Return [X, Y] of the center of cell containing provided text 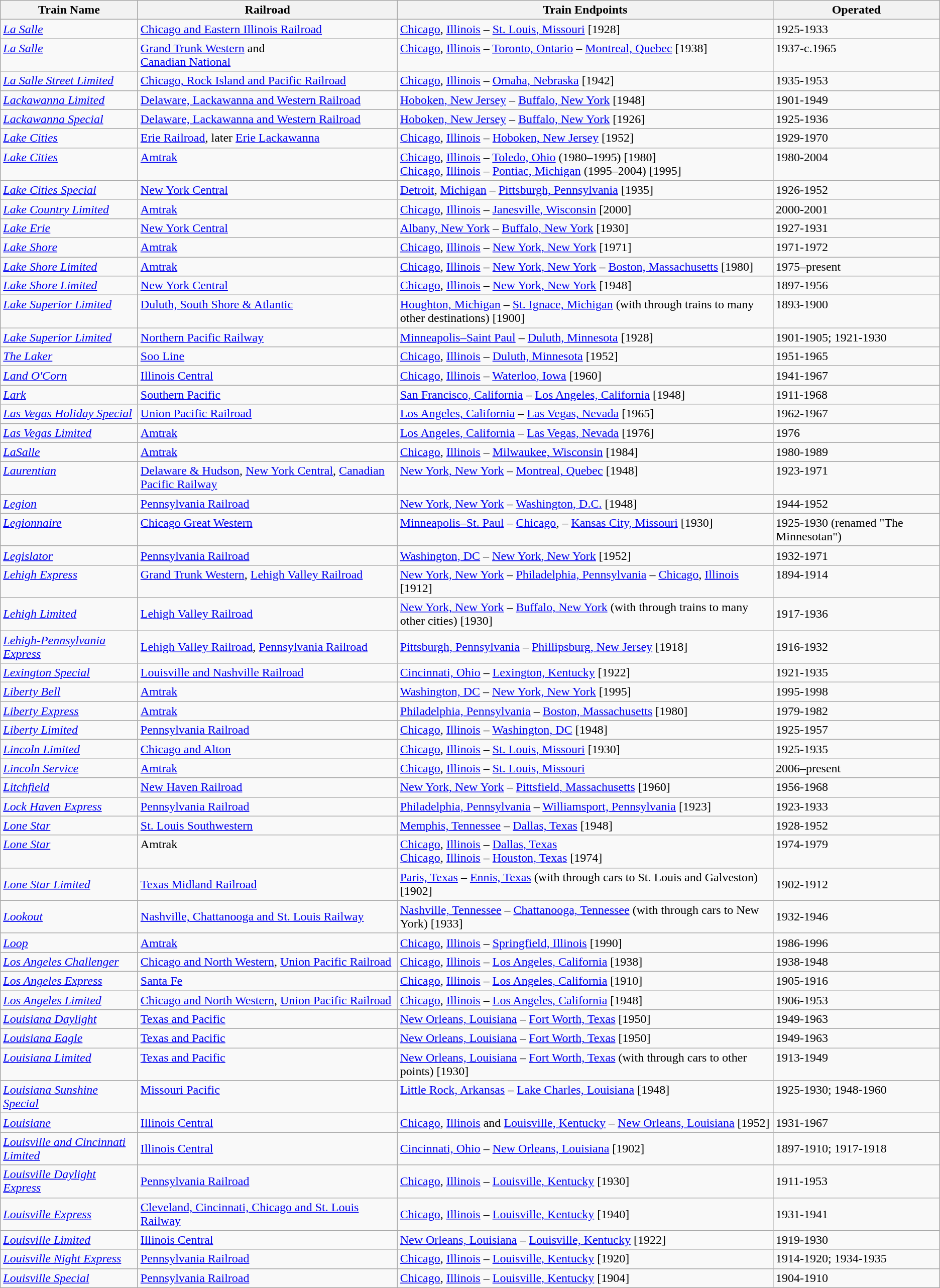
Chicago, Illinois – New York, New York [1971] [585, 247]
Duluth, South Shore & Atlantic [267, 311]
1911-1953 [856, 1181]
Los Angeles Express [69, 981]
Lackawanna Special [69, 119]
1925-1936 [856, 119]
Lehigh Valley Railroad, Pennsylvania Railroad [267, 647]
Hoboken, New Jersey – Buffalo, New York [1948] [585, 100]
1941-1967 [856, 376]
1923-1933 [856, 806]
Philadelphia, Pennsylvania – Williamsport, Pennsylvania [1923] [585, 806]
Washington, DC – New York, New York [1952] [585, 555]
Lehigh Express [69, 581]
Little Rock, Arkansas – Lake Charles, Louisiana [1948] [585, 1097]
Litchfield [69, 787]
Union Pacific Railroad [267, 414]
1951-1965 [856, 357]
Lehigh-Pennsylvania Express [69, 647]
Legionnaire [69, 529]
Louisville Night Express [69, 1259]
Chicago, Illinois – St. Louis, Missouri [585, 768]
Lake Cities Special [69, 190]
Louisville and Nashville Railroad [267, 673]
Philadelphia, Pennsylvania – Boston, Massachusetts [1980] [585, 711]
1904-1910 [856, 1278]
Chicago, Illinois – Washington, DC [1948] [585, 730]
Train Endpoints [585, 10]
Louisville and Cincinnati Limited [69, 1149]
1962-1967 [856, 414]
Lark [69, 395]
Chicago, Illinois – Hoboken, New Jersey [1952] [585, 138]
Louisville Express [69, 1214]
Lookout [69, 917]
The Laker [69, 357]
Chicago Great Western [267, 529]
Chicago, Illinois – Louisville, Kentucky [1930] [585, 1181]
Louisiana Daylight [69, 1019]
1925-1957 [856, 730]
Grand Trunk Western and Canadian National [267, 55]
Chicago, Illinois and Louisville, Kentucky – New Orleans, Louisiana [1952] [585, 1123]
Paris, Texas – Ennis, Texas (with through cars to St. Louis and Galveston) [1902] [585, 884]
Cleveland, Cincinnati, Chicago and St. Louis Railway [267, 1214]
Chicago, Illinois – Waterloo, Iowa [1960] [585, 376]
Los Angeles, California – Las Vegas, Nevada [1965] [585, 414]
Washington, DC – New York, New York [1995] [585, 692]
LaSalle [69, 452]
New Orleans, Louisiana – Fort Worth, Texas (with through cars to other points) [1930] [585, 1065]
Louisville Daylight Express [69, 1181]
New York, New York – Washington, D.C. [1948] [585, 504]
Los Angeles, California – Las Vegas, Nevada [1976] [585, 433]
1906-1953 [856, 1000]
1975–present [856, 267]
Chicago, Illinois – Louisville, Kentucky [1920] [585, 1259]
Chicago, Illinois – Louisville, Kentucky [1940] [585, 1214]
1926-1952 [856, 190]
Louisiana Sunshine Special [69, 1097]
Chicago, Illinois – Toledo, Ohio (1980–1995) [1980]Chicago, Illinois – Pontiac, Michigan (1995–2004) [1995] [585, 164]
Cincinnati, Ohio – New Orleans, Louisiana [1902] [585, 1149]
Liberty Bell [69, 692]
Louisiana Limited [69, 1065]
Santa Fe [267, 981]
Chicago, Illinois – Omaha, Nebraska [1942] [585, 81]
Chicago and Eastern Illinois Railroad [267, 29]
Chicago, Illinois – New York, New York [1948] [585, 286]
Louisiane [69, 1123]
Laurentian [69, 478]
1914-1920; 1934-1935 [856, 1259]
1925-1935 [856, 749]
1929-1970 [856, 138]
1925-1930 (renamed "The Minnesotan") [856, 529]
St. Louis Southwestern [267, 826]
Albany, New York – Buffalo, New York [1930] [585, 228]
Chicago, Illinois – St. Louis, Missouri [1928] [585, 29]
1923-1971 [856, 478]
Lone Star Limited [69, 884]
1937-c.1965 [856, 55]
1935-1953 [856, 81]
Lincoln Service [69, 768]
Pittsburgh, Pennsylvania – Phillipsburg, New Jersey [1918] [585, 647]
Las Vegas Limited [69, 433]
1986-1996 [856, 943]
1995-1998 [856, 692]
Erie Railroad, later Erie Lackawanna [267, 138]
Land O'Corn [69, 376]
New York, New York – Pittsfield, Massachusetts [1960] [585, 787]
Grand Trunk Western, Lehigh Valley Railroad [267, 581]
Loop [69, 943]
1925-1930; 1948-1960 [856, 1097]
1974-1979 [856, 852]
Liberty Limited [69, 730]
1921-1935 [856, 673]
1938-1948 [856, 962]
Minneapolis–Saint Paul – Duluth, Minnesota [1928] [585, 337]
Chicago, Illinois – Janesville, Wisconsin [2000] [585, 209]
Chicago, Illinois – Los Angeles, California [1938] [585, 962]
Legion [69, 504]
Cincinnati, Ohio – Lexington, Kentucky [1922] [585, 673]
New York, New York – Montreal, Quebec [1948] [585, 478]
Operated [856, 10]
Minneapolis–St. Paul – Chicago, – Kansas City, Missouri [1930] [585, 529]
New York, New York – Buffalo, New York (with through trains to many other cities) [1930] [585, 614]
Chicago, Illinois – Springfield, Illinois [1990] [585, 943]
Southern Pacific [267, 395]
1905-1916 [856, 981]
1976 [856, 433]
Chicago, Illinois – St. Louis, Missouri [1930] [585, 749]
Louisville Special [69, 1278]
1980-1989 [856, 452]
1902-1912 [856, 884]
1971-1972 [856, 247]
Hoboken, New Jersey – Buffalo, New York [1926] [585, 119]
Chicago, Illinois – Duluth, Minnesota [1952] [585, 357]
New York, New York – Philadelphia, Pennsylvania – Chicago, Illinois [1912] [585, 581]
1980-2004 [856, 164]
1932-1946 [856, 917]
Lexington Special [69, 673]
Lake Country Limited [69, 209]
1901-1949 [856, 100]
2000-2001 [856, 209]
Lincoln Limited [69, 749]
1893-1900 [856, 311]
1928-1952 [856, 826]
Train Name [69, 10]
1979-1982 [856, 711]
1925-1933 [856, 29]
Railroad [267, 10]
La Salle Street Limited [69, 81]
Lehigh Valley Railroad [267, 614]
1901-1905; 1921-1930 [856, 337]
2006–present [856, 768]
1917-1936 [856, 614]
1919-1930 [856, 1240]
Lock Haven Express [69, 806]
Liberty Express [69, 711]
Nashville, Chattanooga and St. Louis Railway [267, 917]
Lehigh Limited [69, 614]
1956-1968 [856, 787]
1897-1910; 1917-1918 [856, 1149]
1932-1971 [856, 555]
Lackawanna Limited [69, 100]
1911-1968 [856, 395]
1944-1952 [856, 504]
Legislator [69, 555]
Louisiana Eagle [69, 1038]
1894-1914 [856, 581]
Texas Midland Railroad [267, 884]
New Orleans, Louisiana – Louisville, Kentucky [1922] [585, 1240]
Chicago, Illinois – New York, New York – Boston, Massachusetts [1980] [585, 267]
Chicago, Illinois – Toronto, Ontario – Montreal, Quebec [1938] [585, 55]
Delaware & Hudson, New York Central, Canadian Pacific Railway [267, 478]
Lake Erie [69, 228]
Lake Shore [69, 247]
Chicago, Illinois – Milwaukee, Wisconsin [1984] [585, 452]
New Haven Railroad [267, 787]
1931-1967 [856, 1123]
Los Angeles Challenger [69, 962]
Nashville, Tennessee – Chattanooga, Tennessee (with through cars to New York) [1933] [585, 917]
San Francisco, California – Los Angeles, California [1948] [585, 395]
1931-1941 [856, 1214]
Detroit, Michigan – Pittsburgh, Pennsylvania [1935] [585, 190]
Chicago, Illinois – Louisville, Kentucky [1904] [585, 1278]
1916-1932 [856, 647]
Houghton, Michigan – St. Ignace, Michigan (with through trains to many other destinations) [1900] [585, 311]
Louisville Limited [69, 1240]
Chicago, Illinois – Los Angeles, California [1910] [585, 981]
1897-1956 [856, 286]
Chicago, Rock Island and Pacific Railroad [267, 81]
1913-1949 [856, 1065]
1927-1931 [856, 228]
Chicago and Alton [267, 749]
Soo Line [267, 357]
Los Angeles Limited [69, 1000]
Las Vegas Holiday Special [69, 414]
Chicago, Illinois – Los Angeles, California [1948] [585, 1000]
Missouri Pacific [267, 1097]
Chicago, Illinois – Dallas, TexasChicago, Illinois – Houston, Texas [1974] [585, 852]
Northern Pacific Railway [267, 337]
Memphis, Tennessee – Dallas, Texas [1948] [585, 826]
